Extract the [x, y] coordinate from the center of the cell holding the provided text.  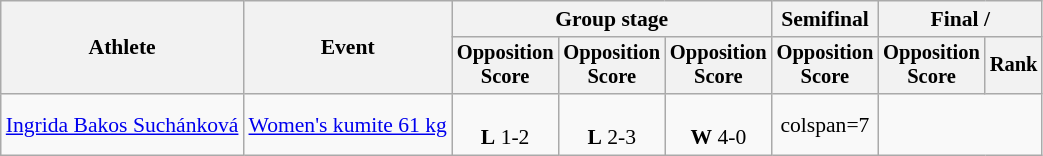
Athlete [122, 48]
L 2-3 [612, 124]
Rank [1014, 66]
Event [347, 48]
Women's kumite 61 kg [347, 124]
W 4-0 [718, 124]
colspan=7 [826, 124]
Semifinal [826, 19]
Ingrida Bakos Suchánková [122, 124]
L 1-2 [506, 124]
Group stage [612, 19]
Final / [960, 19]
